Identify which cell holds the provided text, then report its (x, y) central coordinate. 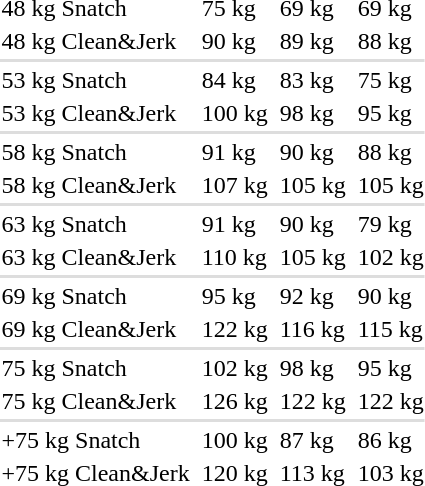
69 kg Clean&Jerk (96, 329)
92 kg (312, 296)
116 kg (312, 329)
110 kg (234, 257)
75 kg Clean&Jerk (96, 401)
48 kg Clean&Jerk (96, 41)
75 kg (390, 80)
84 kg (234, 80)
87 kg (312, 440)
53 kg Clean&Jerk (96, 113)
86 kg (390, 440)
69 kg Snatch (96, 296)
89 kg (312, 41)
+75 kg Snatch (96, 440)
83 kg (312, 80)
53 kg Snatch (96, 80)
126 kg (234, 401)
63 kg Snatch (96, 224)
75 kg Snatch (96, 368)
63 kg Clean&Jerk (96, 257)
79 kg (390, 224)
58 kg Clean&Jerk (96, 185)
107 kg (234, 185)
58 kg Snatch (96, 152)
115 kg (390, 329)
